Provide the [X, Y] coordinate of the cell's center where the given text is located.  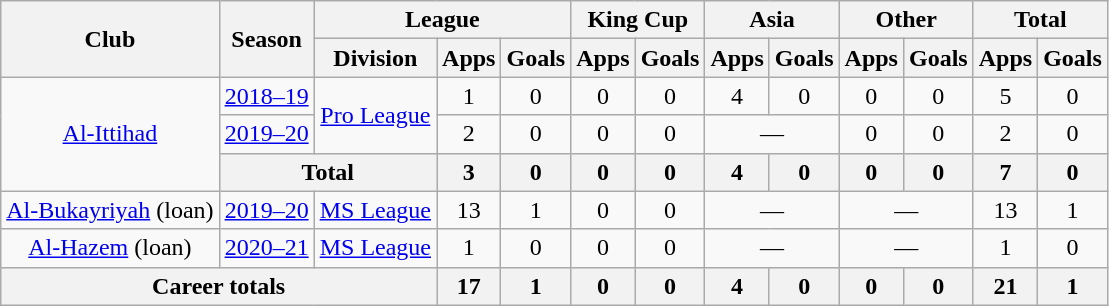
Division [375, 58]
5 [1005, 96]
2018–19 [266, 96]
Club [110, 39]
3 [469, 172]
King Cup [638, 20]
Career totals [219, 286]
League [442, 20]
Other [906, 20]
21 [1005, 286]
Al-Hazem (loan) [110, 248]
Al-Bukayriyah (loan) [110, 210]
17 [469, 286]
Asia [772, 20]
Al-Ittihad [110, 134]
2020–21 [266, 248]
Pro League [375, 115]
7 [1005, 172]
Season [266, 39]
